Provide the (x, y) coordinate of the cell's center where the given text is located.  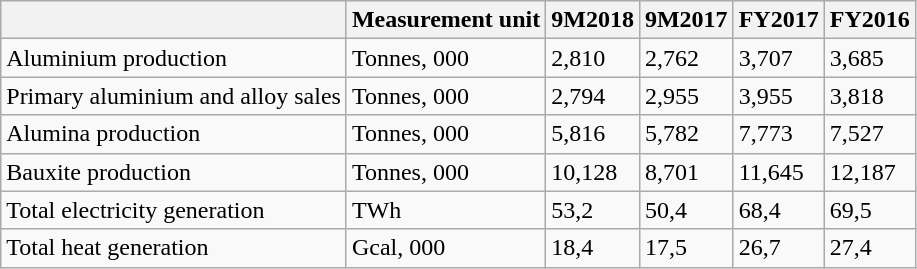
2,810 (593, 58)
3,707 (778, 58)
3,955 (778, 96)
8,701 (686, 172)
Measurement unit (446, 20)
18,4 (593, 248)
17,5 (686, 248)
7,773 (778, 134)
27,4 (870, 248)
Aluminium production (174, 58)
2,762 (686, 58)
Bauxite production (174, 172)
5,782 (686, 134)
2,955 (686, 96)
9M2017 (686, 20)
Gcal, 000 (446, 248)
TWh (446, 210)
11,645 (778, 172)
26,7 (778, 248)
Primary aluminium and alloy sales (174, 96)
68,4 (778, 210)
Total electricity generation (174, 210)
5,816 (593, 134)
9M2018 (593, 20)
FY2017 (778, 20)
Total heat generation (174, 248)
7,527 (870, 134)
50,4 (686, 210)
10,128 (593, 172)
12,187 (870, 172)
53,2 (593, 210)
FY2016 (870, 20)
3,685 (870, 58)
69,5 (870, 210)
Alumina production (174, 134)
3,818 (870, 96)
2,794 (593, 96)
